Extract the [x, y] coordinate from the center of the cell holding the provided text.  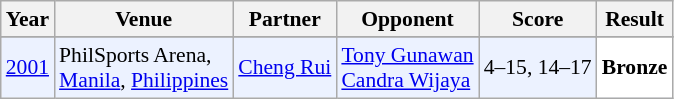
4–15, 14–17 [538, 68]
Year [28, 19]
PhilSports Arena,Manila, Philippines [144, 68]
Score [538, 19]
Venue [144, 19]
Bronze [635, 68]
Tony Gunawan Candra Wijaya [407, 68]
Opponent [407, 19]
Partner [284, 19]
2001 [28, 68]
Result [635, 19]
Cheng Rui [284, 68]
